Capture the cell that displays the provided text and extract its [x, y] central coordinate. 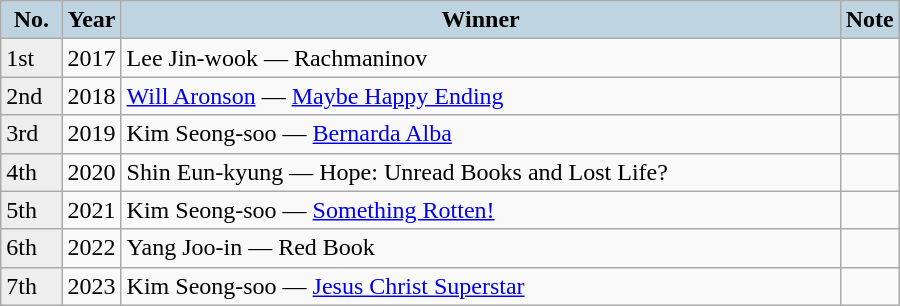
2022 [92, 248]
2nd [32, 96]
Kim Seong-soo — Something Rotten! [480, 210]
2018 [92, 96]
Winner [480, 20]
Yang Joo-in — Red Book [480, 248]
Will Aronson — Maybe Happy Ending [480, 96]
2023 [92, 286]
Note [870, 20]
2020 [92, 172]
4th [32, 172]
No. [32, 20]
Kim Seong-soo — Bernarda Alba [480, 134]
Shin Eun-kyung — Hope: Unread Books and Lost Life? [480, 172]
2019 [92, 134]
2021 [92, 210]
Year [92, 20]
7th [32, 286]
3rd [32, 134]
5th [32, 210]
2017 [92, 58]
Lee Jin-wook — Rachmaninov [480, 58]
1st [32, 58]
Kim Seong-soo — Jesus Christ Superstar [480, 286]
6th [32, 248]
